Extract the [X, Y] coordinate from the center of the cell holding the provided text.  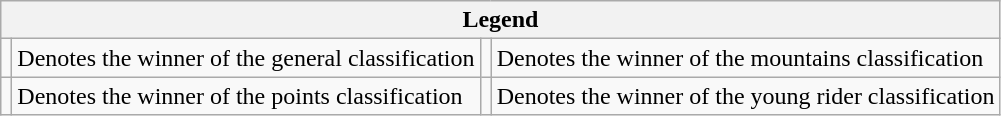
Denotes the winner of the mountains classification [746, 58]
Denotes the winner of the points classification [246, 96]
Legend [500, 20]
Denotes the winner of the young rider classification [746, 96]
Denotes the winner of the general classification [246, 58]
